Return [X, Y] of the center of cell containing provided text 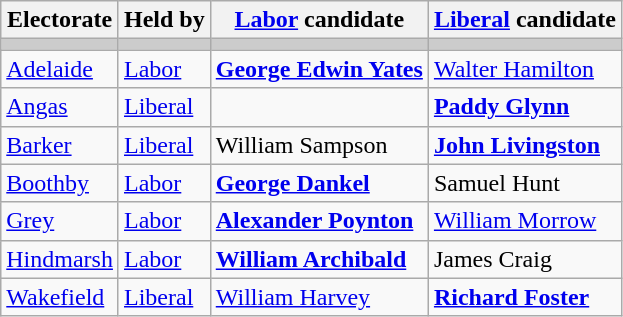
Held by [164, 20]
Angas [60, 107]
Liberal candidate [524, 20]
James Craig [524, 259]
Walter Hamilton [524, 69]
Adelaide [60, 69]
Samuel Hunt [524, 183]
George Edwin Yates [319, 69]
William Archibald [319, 259]
Labor candidate [319, 20]
Richard Foster [524, 297]
John Livingston [524, 145]
Electorate [60, 20]
William Sampson [319, 145]
George Dankel [319, 183]
William Morrow [524, 221]
Barker [60, 145]
Paddy Glynn [524, 107]
William Harvey [319, 297]
Boothby [60, 183]
Alexander Poynton [319, 221]
Wakefield [60, 297]
Grey [60, 221]
Hindmarsh [60, 259]
